Search for the cell housing the specified text and yield its [x, y] center coordinate. 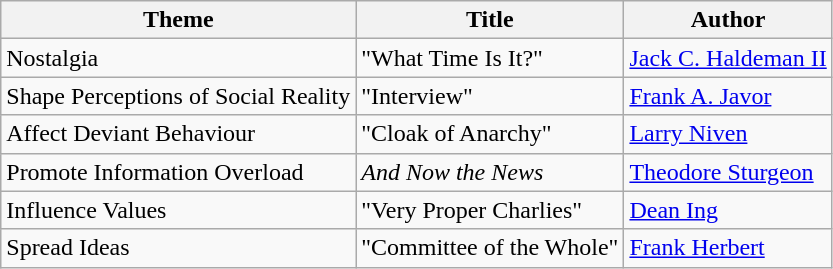
Jack C. Haldeman II [728, 58]
Promote Information Overload [178, 172]
Dean Ing [728, 210]
Frank A. Javor [728, 96]
Theme [178, 20]
Larry Niven [728, 134]
Influence Values [178, 210]
"What Time Is It?" [490, 58]
Title [490, 20]
Affect Deviant Behaviour [178, 134]
Author [728, 20]
Nostalgia [178, 58]
Spread Ideas [178, 248]
"Committee of the Whole" [490, 248]
"Cloak of Anarchy" [490, 134]
Frank Herbert [728, 248]
Shape Perceptions of Social Reality [178, 96]
And Now the News [490, 172]
Theodore Sturgeon [728, 172]
"Very Proper Charlies" [490, 210]
"Interview" [490, 96]
